For the text-containing cell, return its midpoint in (X, Y) coordinate format. 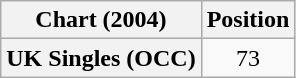
UK Singles (OCC) (101, 58)
Chart (2004) (101, 20)
Position (248, 20)
73 (248, 58)
